Capture the cell that displays the provided text and extract its (x, y) central coordinate. 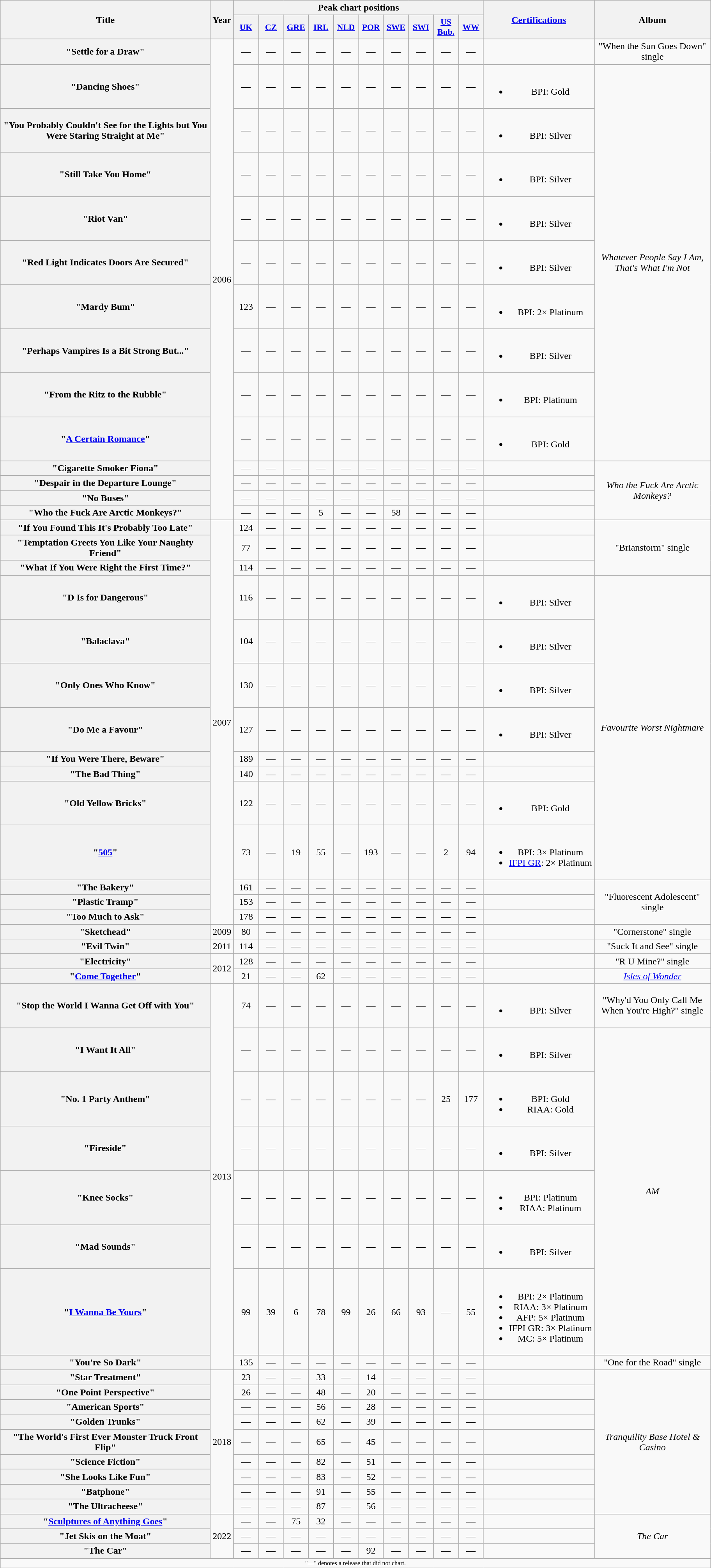
161 (246, 887)
"Science Fiction" (105, 1462)
"Cornerstone" single (653, 932)
Album (653, 19)
83 (321, 1477)
"No Buses" (105, 498)
128 (246, 961)
Peak chart positions (359, 8)
Who the Fuck Are Arctic Monkeys? (653, 491)
2013 (222, 1177)
SWE (396, 27)
BPI: PlatinumRIAA: Platinum (539, 1197)
2006 (222, 280)
153 (246, 902)
"R U Mine?" single (653, 961)
94 (471, 852)
"One Point Perspective" (105, 1392)
"American Sports" (105, 1407)
"Fluorescent Adolescent" single (653, 902)
122 (246, 803)
"The Car" (105, 1551)
20 (371, 1392)
45 (371, 1442)
130 (246, 685)
75 (296, 1521)
33 (321, 1377)
"Suck It and See" single (653, 946)
2018 (222, 1442)
2007 (222, 722)
"Electricity" (105, 961)
2012 (222, 969)
"Sculptures of Anything Goes" (105, 1521)
"Too Much to Ask" (105, 917)
BPI: Platinum (539, 394)
Favourite Worst Nightmare (653, 727)
"The World's First Ever Monster Truck Front Flip" (105, 1442)
"Evil Twin" (105, 946)
93 (421, 1312)
"Mad Sounds" (105, 1247)
116 (246, 597)
"One for the Road" single (653, 1362)
"Still Take You Home" (105, 175)
92 (371, 1551)
2011 (222, 946)
"The Bad Thing" (105, 773)
77 (246, 548)
Year (222, 19)
74 (246, 1005)
"Brianstorm" single (653, 548)
91 (321, 1492)
"Only Ones Who Know" (105, 685)
73 (246, 852)
51 (371, 1462)
2 (446, 852)
GRE (296, 27)
23 (246, 1377)
"Plastic Tramp" (105, 902)
"Mardy Bum" (105, 306)
"The Ultracheese" (105, 1506)
BPI: GoldRIAA: Gold (539, 1099)
140 (246, 773)
"Dancing Shoes" (105, 87)
BPI: 3× PlatinumIFPI GR: 2× Platinum (539, 852)
"Knee Socks" (105, 1197)
"Stop the World I Wanna Get Off with You" (105, 1005)
"She Looks Like Fun" (105, 1477)
USBub. (446, 27)
"What If You Were Right the First Time?" (105, 568)
"The Bakery" (105, 887)
58 (396, 513)
78 (321, 1312)
AM (653, 1191)
104 (246, 641)
32 (321, 1521)
"You're So Dark" (105, 1362)
"Fireside" (105, 1148)
127 (246, 729)
Whatever People Say I Am, That's What I'm Not (653, 263)
"If You Found This It's Probably Too Late" (105, 528)
POR (371, 27)
193 (371, 852)
"I Wanna Be Yours" (105, 1312)
"Batphone" (105, 1492)
2022 (222, 1536)
"Golden Trunks" (105, 1422)
"A Certain Romance" (105, 439)
IRL (321, 27)
BPI: 2× PlatinumRIAA: 3× PlatinumAFP: 5× PlatinumIFPI GR: 3× PlatinumMC: 5× Platinum (539, 1312)
135 (246, 1362)
"Red Light Indicates Doors Are Secured" (105, 263)
Title (105, 19)
WW (471, 27)
UK (246, 27)
2009 (222, 932)
123 (246, 306)
SWI (421, 27)
6 (296, 1312)
"From the Ritz to the Rubble" (105, 394)
"Perhaps Vampires Is a Bit Strong But..." (105, 351)
"Cigarette Smoker Fiona" (105, 468)
NLD (346, 27)
"—" denotes a release that did not chart. (355, 1563)
"Despair in the Departure Lounge" (105, 483)
"I Want It All" (105, 1050)
"You Probably Couldn't See for the Lights but You Were Staring Straight at Me" (105, 130)
82 (321, 1462)
"Do Me a Favour" (105, 729)
65 (321, 1442)
177 (471, 1099)
CZ (271, 27)
48 (321, 1392)
"Why'd You Only Call Me When You're High?" single (653, 1005)
"When the Sun Goes Down" single (653, 51)
"Star Treatment" (105, 1377)
124 (246, 528)
Tranquility Base Hotel & Casino (653, 1442)
25 (446, 1099)
189 (246, 759)
52 (371, 1477)
"Who the Fuck Are Arctic Monkeys?" (105, 513)
Certifications (539, 19)
178 (246, 917)
5 (321, 513)
"If You Were There, Beware" (105, 759)
87 (321, 1506)
21 (246, 976)
The Car (653, 1536)
19 (296, 852)
"Settle for a Draw" (105, 51)
28 (371, 1407)
"Come Together" (105, 976)
14 (371, 1377)
"Old Yellow Bricks" (105, 803)
"505" (105, 852)
"Sketchead" (105, 932)
Isles of Wonder (653, 976)
"No. 1 Party Anthem" (105, 1099)
"Balaclava" (105, 641)
"Jet Skis on the Moat" (105, 1536)
"D Is for Dangerous" (105, 597)
"Riot Van" (105, 218)
BPI: 2× Platinum (539, 306)
66 (396, 1312)
80 (246, 932)
"Temptation Greets You Like Your Naughty Friend" (105, 548)
